From the cell containing the given text, extract its center point as [X, Y] coordinate. 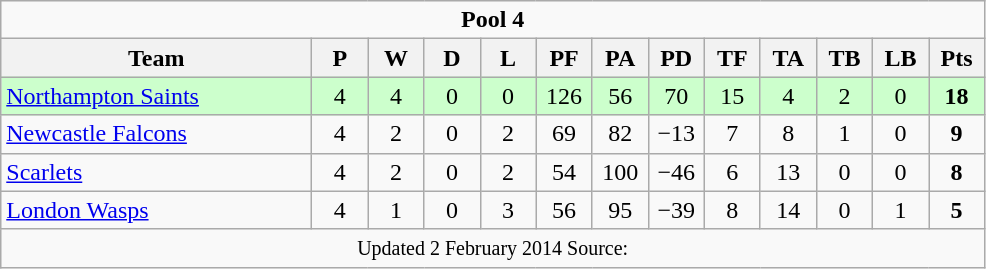
W [396, 58]
13 [788, 172]
TF [732, 58]
Northampton Saints [156, 96]
Pts [956, 58]
Updated 2 February 2014 Source: [493, 248]
82 [620, 134]
54 [564, 172]
−46 [676, 172]
TA [788, 58]
5 [956, 210]
6 [732, 172]
Pool 4 [493, 20]
9 [956, 134]
PA [620, 58]
70 [676, 96]
69 [564, 134]
D [452, 58]
−13 [676, 134]
18 [956, 96]
Newcastle Falcons [156, 134]
7 [732, 134]
PF [564, 58]
PD [676, 58]
Team [156, 58]
P [340, 58]
LB [900, 58]
TB [844, 58]
London Wasps [156, 210]
100 [620, 172]
L [508, 58]
3 [508, 210]
15 [732, 96]
14 [788, 210]
95 [620, 210]
Scarlets [156, 172]
−39 [676, 210]
126 [564, 96]
